Determine the [x, y] coordinate at the center of the cell enclosing the given text.  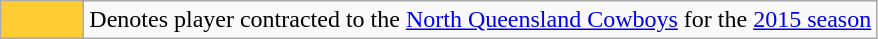
Denotes player contracted to the North Queensland Cowboys for the 2015 season [480, 20]
